For the text-containing cell, return its midpoint in (x, y) coordinate format. 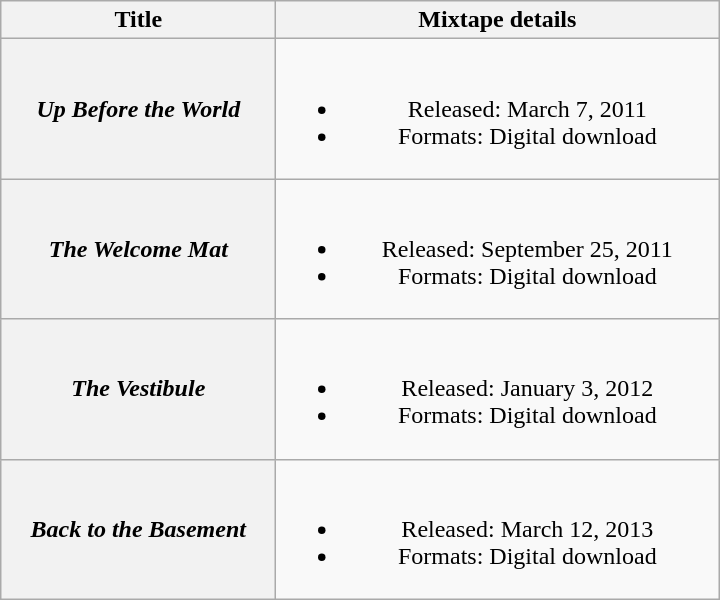
The Welcome Mat (138, 249)
Released: March 7, 2011Formats: Digital download (498, 109)
Released: January 3, 2012Formats: Digital download (498, 389)
The Vestibule (138, 389)
Mixtape details (498, 20)
Up Before the World (138, 109)
Back to the Basement (138, 529)
Released: September 25, 2011Formats: Digital download (498, 249)
Released: March 12, 2013Formats: Digital download (498, 529)
Title (138, 20)
